Return the (x, y) coordinate for the center point of the cell that contains the specified text.  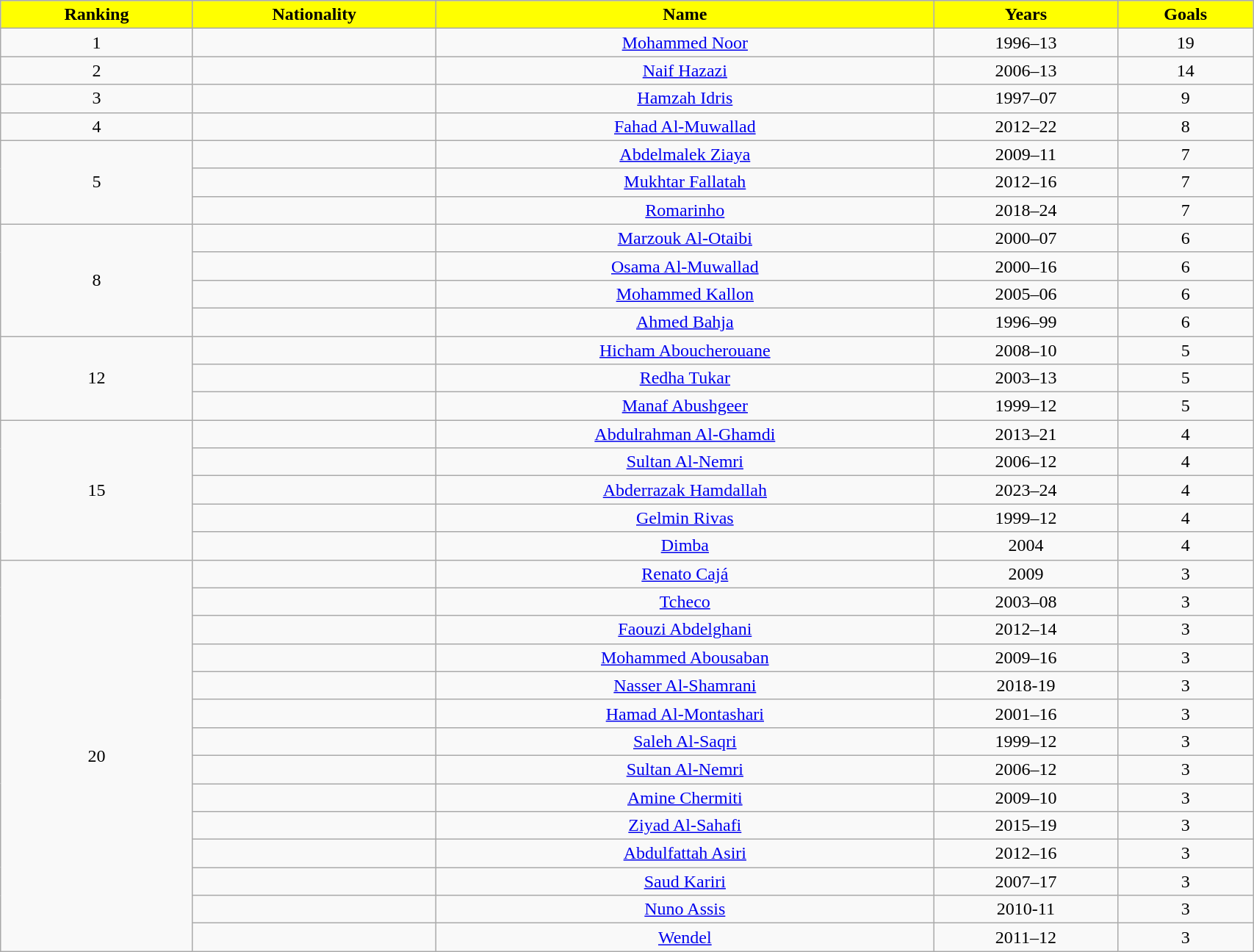
Mukhtar Fallatah (685, 182)
1996–13 (1026, 43)
Manaf Abushgeer (685, 406)
2012–22 (1026, 126)
Osama Al-Muwallad (685, 266)
2015–19 (1026, 826)
Nuno Assis (685, 909)
2018-19 (1026, 685)
Amine Chermiti (685, 797)
2003–13 (1026, 378)
Name (685, 15)
Tcheco (685, 602)
2 (97, 71)
2003–08 (1026, 602)
2011–12 (1026, 937)
Abdelmalek Ziaya (685, 154)
Abdulfattah Asiri (685, 854)
2009–10 (1026, 797)
Mohammed Noor (685, 43)
Saleh Al-Saqri (685, 741)
Hamzah Idris (685, 98)
Mohammed Kallon (685, 294)
Years (1026, 15)
2013–21 (1026, 434)
2009–11 (1026, 154)
Nasser Al-Shamrani (685, 685)
Dimba (685, 546)
15 (97, 490)
2012–14 (1026, 630)
2005–06 (1026, 294)
Ziyad Al-Sahafi (685, 826)
Hicham Aboucherouane (685, 350)
Naif Hazazi (685, 71)
Marzouk Al-Otaibi (685, 238)
2010-11 (1026, 909)
Goals (1186, 15)
Mohammed Abousaban (685, 657)
2009 (1026, 574)
2000–16 (1026, 266)
2000–07 (1026, 238)
2006–13 (1026, 71)
2009–16 (1026, 657)
9 (1186, 98)
14 (1186, 71)
Abdulrahman Al-Ghamdi (685, 434)
Abderrazak Hamdallah (685, 490)
Gelmin Rivas (685, 518)
Romarinho (685, 210)
12 (97, 378)
Wendel (685, 937)
2004 (1026, 546)
1997–07 (1026, 98)
Hamad Al-Montashari (685, 713)
19 (1186, 43)
Ahmed Bahja (685, 322)
Ranking (97, 15)
2023–24 (1026, 490)
Saud Kariri (685, 881)
Redha Tukar (685, 378)
Renato Cajá (685, 574)
Faouzi Abdelghani (685, 630)
2007–17 (1026, 881)
Fahad Al-Muwallad (685, 126)
20 (97, 755)
1996–99 (1026, 322)
2008–10 (1026, 350)
1 (97, 43)
2001–16 (1026, 713)
Nationality (314, 15)
2018–24 (1026, 210)
